Capture the cell that displays the provided text and extract its [x, y] central coordinate. 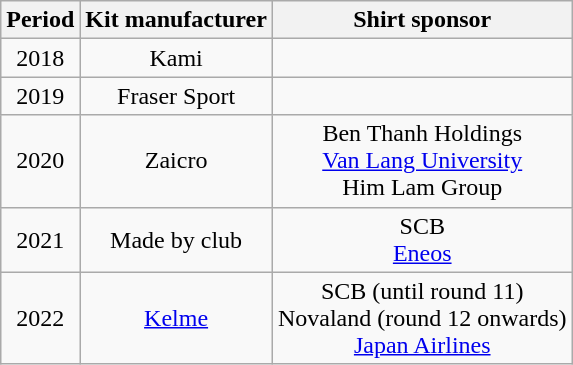
SCB (until round 11) Novaland (round 12 onwards) Japan Airlines [422, 318]
Kit manufacturer [176, 20]
Made by club [176, 240]
Ben Thanh Holdings Van Lang University Him Lam Group [422, 161]
2022 [40, 318]
Kami [176, 58]
Shirt sponsor [422, 20]
Zaicro [176, 161]
Fraser Sport [176, 96]
2019 [40, 96]
2020 [40, 161]
Kelme [176, 318]
2021 [40, 240]
Period [40, 20]
SCBEneos [422, 240]
2018 [40, 58]
